Output the (x, y) coordinate of the center of the cell containing the given text.  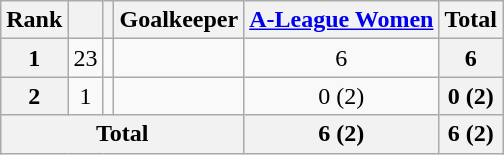
Goalkeeper (179, 20)
2 (34, 96)
Rank (34, 20)
A-League Women (342, 20)
23 (86, 58)
